Return (x, y) of the center of cell containing provided text 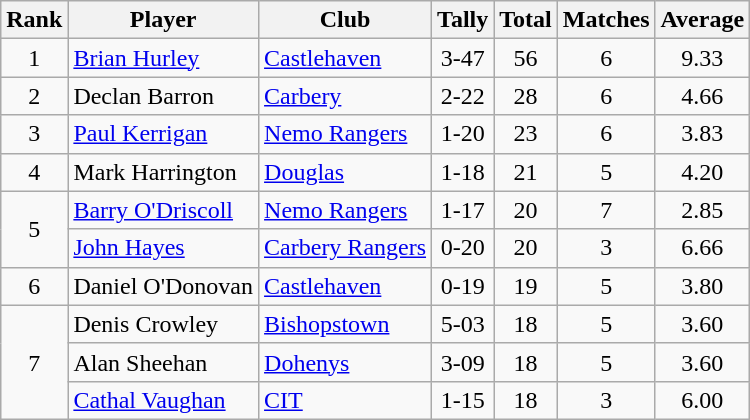
28 (526, 96)
Average (702, 20)
2 (34, 96)
Daniel O'Donovan (164, 286)
Club (346, 20)
Matches (606, 20)
Cathal Vaughan (164, 400)
John Hayes (164, 248)
Carbery Rangers (346, 248)
1-15 (463, 400)
9.33 (702, 58)
6.00 (702, 400)
2.85 (702, 210)
21 (526, 172)
1-18 (463, 172)
1 (34, 58)
2-22 (463, 96)
3-47 (463, 58)
Rank (34, 20)
Declan Barron (164, 96)
19 (526, 286)
Player (164, 20)
4.66 (702, 96)
5-03 (463, 324)
Denis Crowley (164, 324)
3.80 (702, 286)
4 (34, 172)
CIT (346, 400)
23 (526, 134)
4.20 (702, 172)
Carbery (346, 96)
56 (526, 58)
Barry O'Driscoll (164, 210)
Alan Sheehan (164, 362)
Paul Kerrigan (164, 134)
Bishopstown (346, 324)
1-17 (463, 210)
0-19 (463, 286)
Brian Hurley (164, 58)
Tally (463, 20)
Dohenys (346, 362)
3-09 (463, 362)
1-20 (463, 134)
Total (526, 20)
6.66 (702, 248)
0-20 (463, 248)
Douglas (346, 172)
Mark Harrington (164, 172)
3.83 (702, 134)
